Detect which cell encompasses the target text, then output its (X, Y) center coordinate. 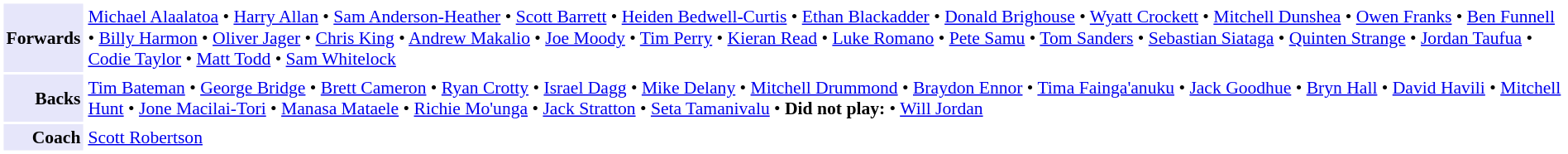
Coach (43, 137)
Backs (43, 98)
Scott Robertson (825, 137)
Forwards (43, 37)
